Determine the [X, Y] coordinate at the center of the cell enclosing the given text.  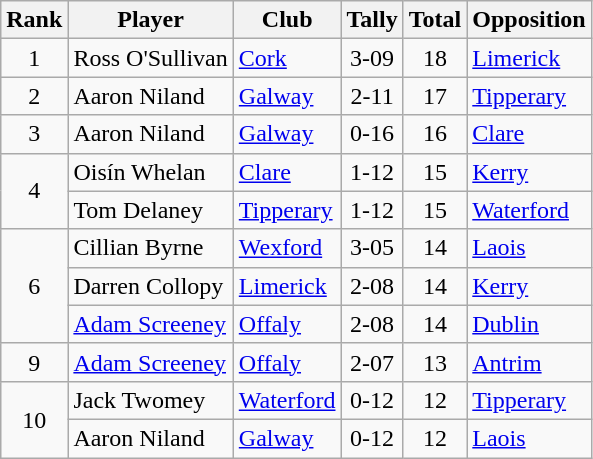
Tally [372, 20]
10 [34, 419]
6 [34, 286]
Rank [34, 20]
Wexford [287, 248]
Cork [287, 58]
Tom Delaney [150, 210]
13 [435, 362]
2 [34, 96]
16 [435, 134]
Jack Twomey [150, 400]
Total [435, 20]
Player [150, 20]
3-09 [372, 58]
Opposition [529, 20]
1 [34, 58]
4 [34, 191]
Oisín Whelan [150, 172]
Ross O'Sullivan [150, 58]
3 [34, 134]
18 [435, 58]
3-05 [372, 248]
Antrim [529, 362]
17 [435, 96]
2-07 [372, 362]
Club [287, 20]
2-11 [372, 96]
Dublin [529, 324]
0-16 [372, 134]
9 [34, 362]
Darren Collopy [150, 286]
Cillian Byrne [150, 248]
